Return [X, Y] of the center of cell containing provided text 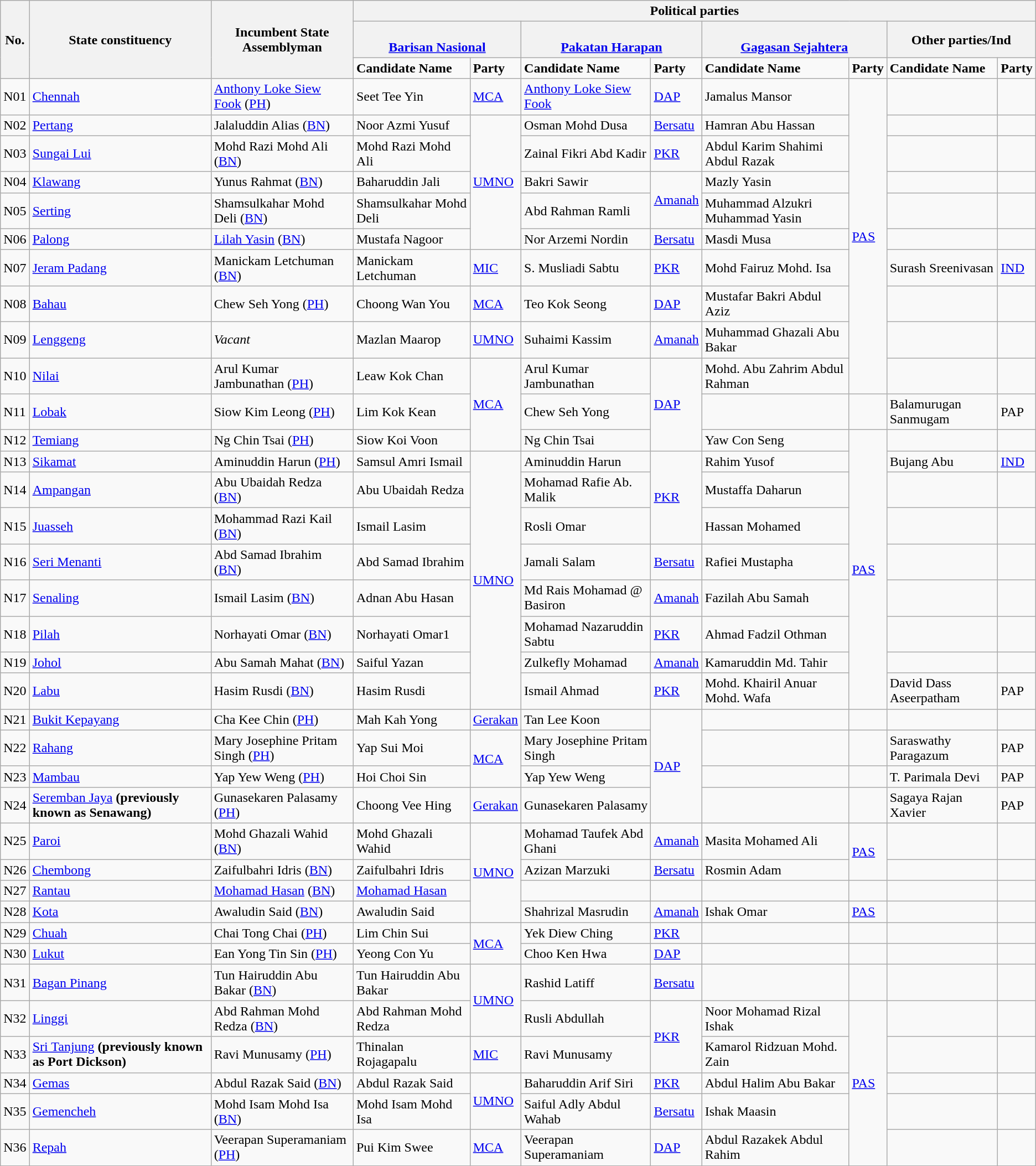
N31 [15, 983]
Gemas [120, 1083]
Choo Ken Hwa [586, 954]
Seri Menanti [120, 562]
Samsul Amri Ismail [412, 462]
Muhammad Ghazali Abu Bakar [775, 340]
Mohamad Rafie Ab. Malik [586, 490]
N11 [15, 412]
Abdul Razakek Abdul Rahim [775, 1148]
Adnan Abu Hasan [412, 598]
Mohd Razi Mohd Ali [412, 154]
Norhayati Omar1 [412, 634]
Jamalus Mansor [775, 96]
Masita Mohamed Ali [775, 841]
N34 [15, 1083]
Mohamad Nazaruddin Sabtu [586, 634]
N30 [15, 954]
Lim Kok Kean [412, 412]
Noor Mohamad Rizal Ishak [775, 1018]
N24 [15, 805]
N27 [15, 891]
Ravi Munusamy (PH) [282, 1055]
N20 [15, 691]
Chai Tong Chai (PH) [282, 933]
Siow Koi Voon [412, 441]
Bagan Pinang [120, 983]
N02 [15, 125]
Veerapan Superamaniam [586, 1148]
Mustafar Bakri Abdul Aziz [775, 303]
Awaludin Said (BN) [282, 912]
Ng Chin Tsai (PH) [282, 441]
Fazilah Abu Samah [775, 598]
Hamran Abu Hassan [775, 125]
Abd Samad Ibrahim [412, 562]
Ahmad Fadzil Othman [775, 634]
Vacant [282, 340]
Mohammad Razi Kail (BN) [282, 526]
Teo Kok Seong [586, 303]
N18 [15, 634]
N05 [15, 210]
N08 [15, 303]
Rahim Yusof [775, 462]
Yap Yew Weng [586, 776]
Rosmin Adam [775, 869]
Pertang [120, 125]
N19 [15, 662]
N04 [15, 182]
N10 [15, 375]
Chew Seh Yong [586, 412]
Mohamad Taufek Abd Ghani [586, 841]
Bujang Abu [942, 462]
Nilai [120, 375]
Pakatan Harapan [612, 40]
N14 [15, 490]
Mohd Isam Mohd Isa [412, 1111]
Mustaffa Daharun [775, 490]
Baharuddin Arif Siri [586, 1083]
N33 [15, 1055]
Shamsulkahar Mohd Deli [412, 210]
N07 [15, 268]
Ishak Maasin [775, 1111]
Sagaya Rajan Xavier [942, 805]
Pui Kim Swee [412, 1148]
Zaifulbahri Idris (BN) [282, 869]
Mary Josephine Pritam Singh [586, 748]
Abd Rahman Mohd Redza (BN) [282, 1018]
Rusli Abdullah [586, 1018]
N22 [15, 748]
Mustafa Nagoor [412, 239]
Zulkefly Mohamad [586, 662]
Abu Ubaidah Redza (BN) [282, 490]
Temiang [120, 441]
Saiful Adly Abdul Wahab [586, 1111]
Abu Ubaidah Redza [412, 490]
Sri Tanjung (previously known as Port Dickson) [120, 1055]
Ng Chin Tsai [586, 441]
Surash Sreenivasan [942, 268]
Chew Seh Yong (PH) [282, 303]
Rahang [120, 748]
N32 [15, 1018]
Hasim Rusdi [412, 691]
Abd Samad Ibrahim (BN) [282, 562]
No. [15, 40]
Abd Rahman Mohd Redza [412, 1018]
Linggi [120, 1018]
N13 [15, 462]
Mohd Fairuz Mohd. Isa [775, 268]
Barisan Nasional [437, 40]
Yap Yew Weng (PH) [282, 776]
Manickam Letchuman [412, 268]
Arul Kumar Jambunathan [586, 375]
Other parties/Ind [961, 40]
N21 [15, 719]
Kamarol Ridzuan Mohd. Zain [775, 1055]
Chembong [120, 869]
Ravi Munusamy [586, 1055]
Cha Kee Chin (PH) [282, 719]
Balamurugan Sanmugam [942, 412]
Ismail Ahmad [586, 691]
Serting [120, 210]
Political parties [694, 11]
Kamaruddin Md. Tahir [775, 662]
N17 [15, 598]
Rantau [120, 891]
Abd Rahman Ramli [586, 210]
Gunasekaren Palasamy [586, 805]
Veerapan Superamaniam (PH) [282, 1148]
Siow Kim Leong (PH) [282, 412]
Mohamad Hasan (BN) [282, 891]
Rosli Omar [586, 526]
Anthony Loke Siew Fook [586, 96]
Jalaluddin Alias (BN) [282, 125]
N15 [15, 526]
Aminuddin Harun (PH) [282, 462]
Awaludin Said [412, 912]
Shahrizal Masrudin [586, 912]
Ean Yong Tin Sin (PH) [282, 954]
State constituency [120, 40]
N36 [15, 1148]
N16 [15, 562]
Saiful Yazan [412, 662]
Hassan Mohamed [775, 526]
Shamsulkahar Mohd Deli (BN) [282, 210]
Jeram Padang [120, 268]
Tun Hairuddin Abu Bakar (BN) [282, 983]
Hoi Choi Sin [412, 776]
Kota [120, 912]
Seet Tee Yin [412, 96]
Lenggeng [120, 340]
Tun Hairuddin Abu Bakar [412, 983]
Mohd. Khairil Anuar Mohd. Wafa [775, 691]
Osman Mohd Dusa [586, 125]
T. Parimala Devi [942, 776]
Gunasekaren Palasamy (PH) [282, 805]
Choong Vee Hing [412, 805]
Mohd Ghazali Wahid [412, 841]
Pilah [120, 634]
Suhaimi Kassim [586, 340]
Rashid Latiff [586, 983]
Incumbent State Assemblyman [282, 40]
Senaling [120, 598]
Sungai Lui [120, 154]
S. Musliadi Sabtu [586, 268]
N01 [15, 96]
Yap Sui Moi [412, 748]
Mohamad Hasan [412, 891]
Mohd Razi Mohd Ali (BN) [282, 154]
Lim Chin Sui [412, 933]
Yunus Rahmat (BN) [282, 182]
Mah Kah Yong [412, 719]
Yek Diew Ching [586, 933]
Abdul Razak Said [412, 1083]
Jamali Salam [586, 562]
Ishak Omar [775, 912]
Yeong Con Yu [412, 954]
Azizan Marzuki [586, 869]
Juasseh [120, 526]
Mohd Ghazali Wahid (BN) [282, 841]
N26 [15, 869]
Lilah Yasin (BN) [282, 239]
Choong Wan You [412, 303]
Zaifulbahri Idris [412, 869]
Abdul Karim Shahimi Abdul Razak [775, 154]
Abdul Halim Abu Bakar [775, 1083]
Masdi Musa [775, 239]
N09 [15, 340]
Mary Josephine Pritam Singh (PH) [282, 748]
David Dass Aseerpatham [942, 691]
Bukit Kepayang [120, 719]
Aminuddin Harun [586, 462]
Leaw Kok Chan [412, 375]
Bakri Sawir [586, 182]
Seremban Jaya (previously known as Senawang) [120, 805]
N03 [15, 154]
Gemencheh [120, 1111]
Lukut [120, 954]
Anthony Loke Siew Fook (PH) [282, 96]
Mazlan Maarop [412, 340]
Chuah [120, 933]
Md Rais Mohamad @ Basiron [586, 598]
Rafiei Mustapha [775, 562]
Abu Samah Mahat (BN) [282, 662]
Lobak [120, 412]
Saraswathy Paragazum [942, 748]
Ismail Lasim [412, 526]
N28 [15, 912]
Bahau [120, 303]
Paroi [120, 841]
Noor Azmi Yusuf [412, 125]
Baharuddin Jali [412, 182]
Johol [120, 662]
N29 [15, 933]
Muhammad Alzukri Muhammad Yasin [775, 210]
Klawang [120, 182]
Manickam Letchuman (BN) [282, 268]
Sikamat [120, 462]
Gagasan Sejahtera [794, 40]
N23 [15, 776]
N25 [15, 841]
Mazly Yasin [775, 182]
Palong [120, 239]
Hasim Rusdi (BN) [282, 691]
Thinalan Rojagapalu [412, 1055]
Ismail Lasim (BN) [282, 598]
Zainal Fikri Abd Kadir [586, 154]
Arul Kumar Jambunathan (PH) [282, 375]
Labu [120, 691]
Tan Lee Koon [586, 719]
Abdul Razak Said (BN) [282, 1083]
N35 [15, 1111]
N06 [15, 239]
Nor Arzemi Nordin [586, 239]
Norhayati Omar (BN) [282, 634]
Ampangan [120, 490]
Repah [120, 1148]
N12 [15, 441]
Mambau [120, 776]
Chennah [120, 96]
Mohd. Abu Zahrim Abdul Rahman [775, 375]
Yaw Con Seng [775, 441]
Mohd Isam Mohd Isa (BN) [282, 1111]
